Return the [X, Y] coordinate for the center point of the cell that contains the specified text.  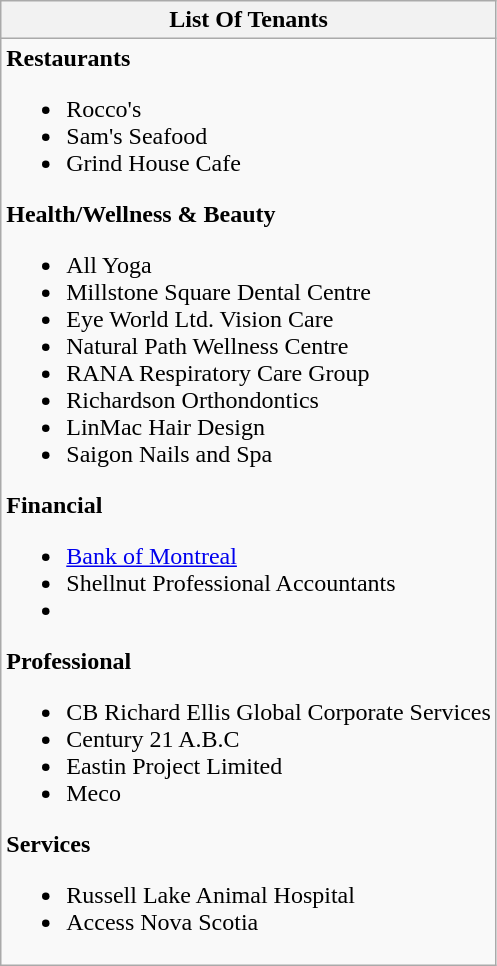
List Of Tenants [249, 20]
